Determine the [X, Y] coordinate at the center of the cell enclosing the given text.  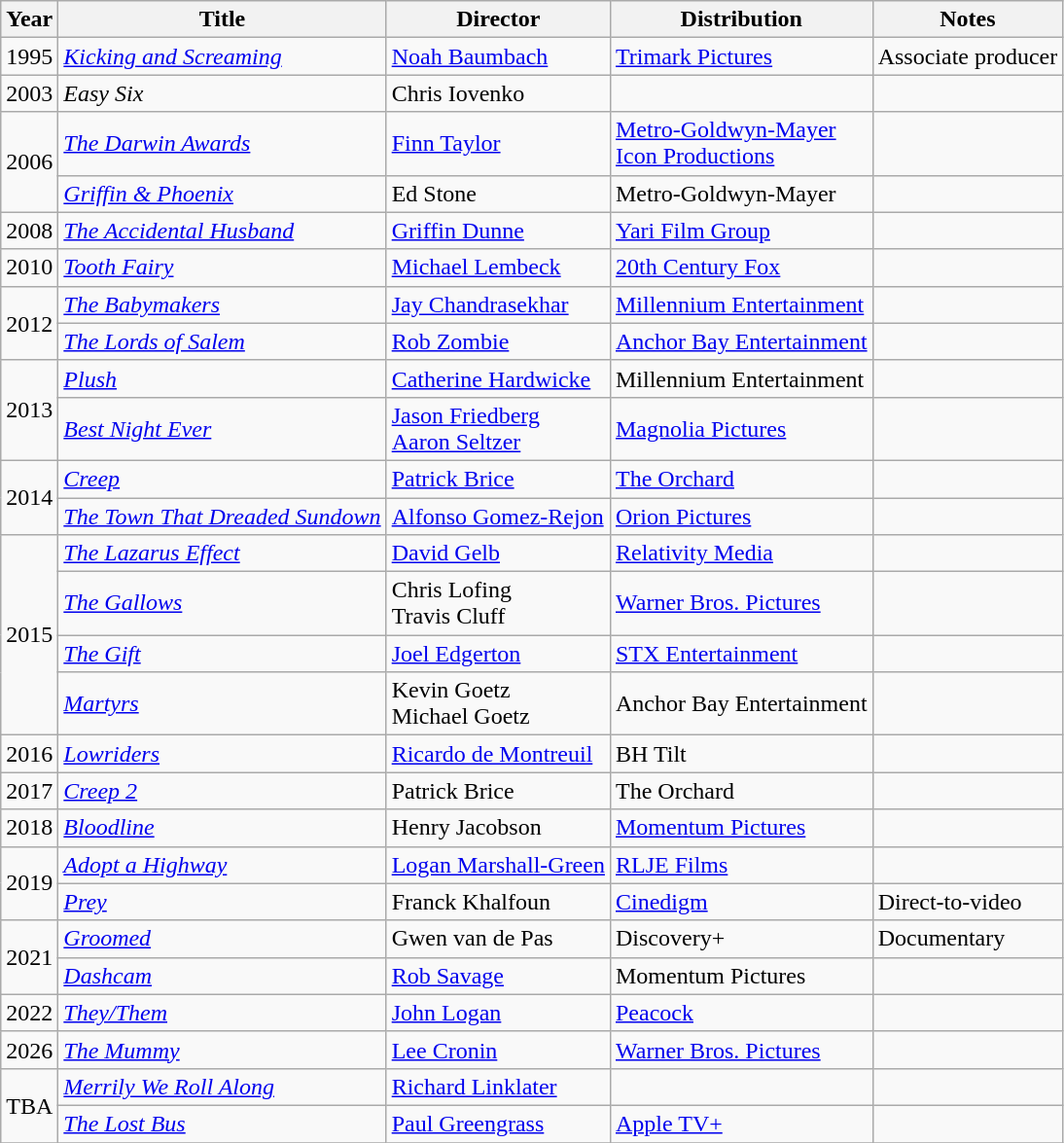
Ricardo de Montreuil [498, 754]
BH Tilt [741, 754]
Creep [222, 479]
Title [222, 19]
Michael Lembeck [498, 268]
Cinedigm [741, 902]
2018 [29, 828]
Groomed [222, 939]
Griffin Dunne [498, 231]
Plush [222, 378]
Dashcam [222, 976]
Discovery+ [741, 939]
Year [29, 19]
Best Night Ever [222, 428]
Associate producer [968, 56]
2003 [29, 93]
Paul Greengrass [498, 1124]
2022 [29, 1013]
Gwen van de Pas [498, 939]
RLJE Films [741, 865]
Merrily We Roll Along [222, 1087]
Alfonso Gomez-Rejon [498, 517]
2017 [29, 791]
The Lost Bus [222, 1124]
The Babymakers [222, 304]
Jason FriedbergAaron Seltzer [498, 428]
Metro-Goldwyn-Mayer [741, 194]
John Logan [498, 1013]
The Lords of Salem [222, 341]
Distribution [741, 19]
2012 [29, 323]
Bloodline [222, 828]
Catherine Hardwicke [498, 378]
Lowriders [222, 754]
Lee Cronin [498, 1050]
The Town That Dreaded Sundown [222, 517]
2016 [29, 754]
Chris LofingTravis Cluff [498, 603]
Ed Stone [498, 194]
David Gelb [498, 554]
Yari Film Group [741, 231]
Direct-to-video [968, 902]
1995 [29, 56]
Adopt a Highway [222, 865]
2026 [29, 1050]
Orion Pictures [741, 517]
2008 [29, 231]
Chris Iovenko [498, 93]
The Accidental Husband [222, 231]
The Gift [222, 654]
2015 [29, 635]
Joel Edgerton [498, 654]
Notes [968, 19]
2014 [29, 497]
2013 [29, 411]
Rob Savage [498, 976]
The Gallows [222, 603]
The Mummy [222, 1050]
TBA [29, 1105]
The Darwin Awards [222, 144]
Relativity Media [741, 554]
2010 [29, 268]
Prey [222, 902]
Griffin & Phoenix [222, 194]
STX Entertainment [741, 654]
Noah Baumbach [498, 56]
Rob Zombie [498, 341]
Creep 2 [222, 791]
Magnolia Pictures [741, 428]
Jay Chandrasekhar [498, 304]
Documentary [968, 939]
Peacock [741, 1013]
They/Them [222, 1013]
Easy Six [222, 93]
20th Century Fox [741, 268]
Director [498, 19]
The Lazarus Effect [222, 554]
Logan Marshall-Green [498, 865]
Finn Taylor [498, 144]
Apple TV+ [741, 1124]
Trimark Pictures [741, 56]
2021 [29, 957]
2019 [29, 883]
Franck Khalfoun [498, 902]
Kevin GoetzMichael Goetz [498, 704]
Martyrs [222, 704]
Henry Jacobson [498, 828]
Richard Linklater [498, 1087]
Metro-Goldwyn-MayerIcon Productions [741, 144]
2006 [29, 161]
Tooth Fairy [222, 268]
Kicking and Screaming [222, 56]
